Search for the cell housing the specified text and yield its [X, Y] center coordinate. 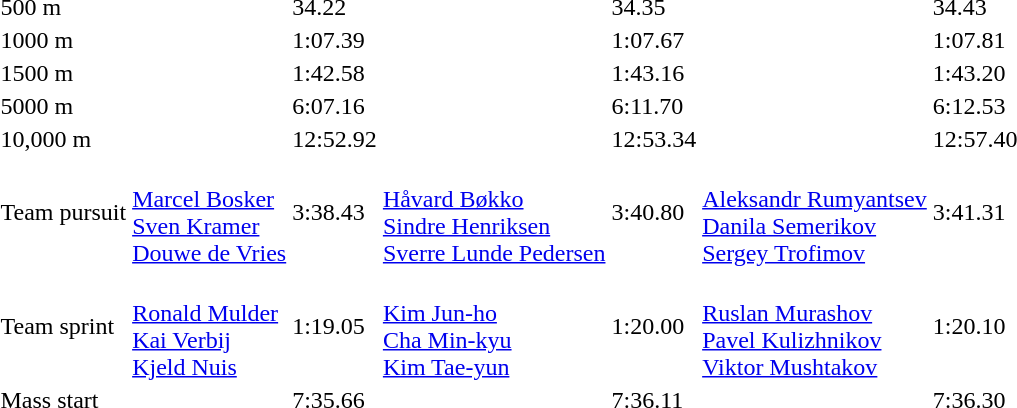
1:42.58 [335, 73]
12:53.34 [654, 139]
1:20.00 [654, 326]
Ronald MulderKai VerbijKjeld Nuis [210, 326]
3:40.80 [654, 212]
1:43.16 [654, 73]
Aleksandr RumyantsevDanila SemerikovSergey Trofimov [815, 212]
6:11.70 [654, 106]
1:19.05 [335, 326]
12:52.92 [335, 139]
1:07.39 [335, 40]
1:07.67 [654, 40]
Kim Jun-hoCha Min-kyuKim Tae-yun [494, 326]
6:07.16 [335, 106]
Marcel BoskerSven KramerDouwe de Vries [210, 212]
Håvard BøkkoSindre HenriksenSverre Lunde Pedersen [494, 212]
3:38.43 [335, 212]
Ruslan MurashovPavel KulizhnikovViktor Mushtakov [815, 326]
